For the text-containing cell, return its midpoint in [X, Y] coordinate format. 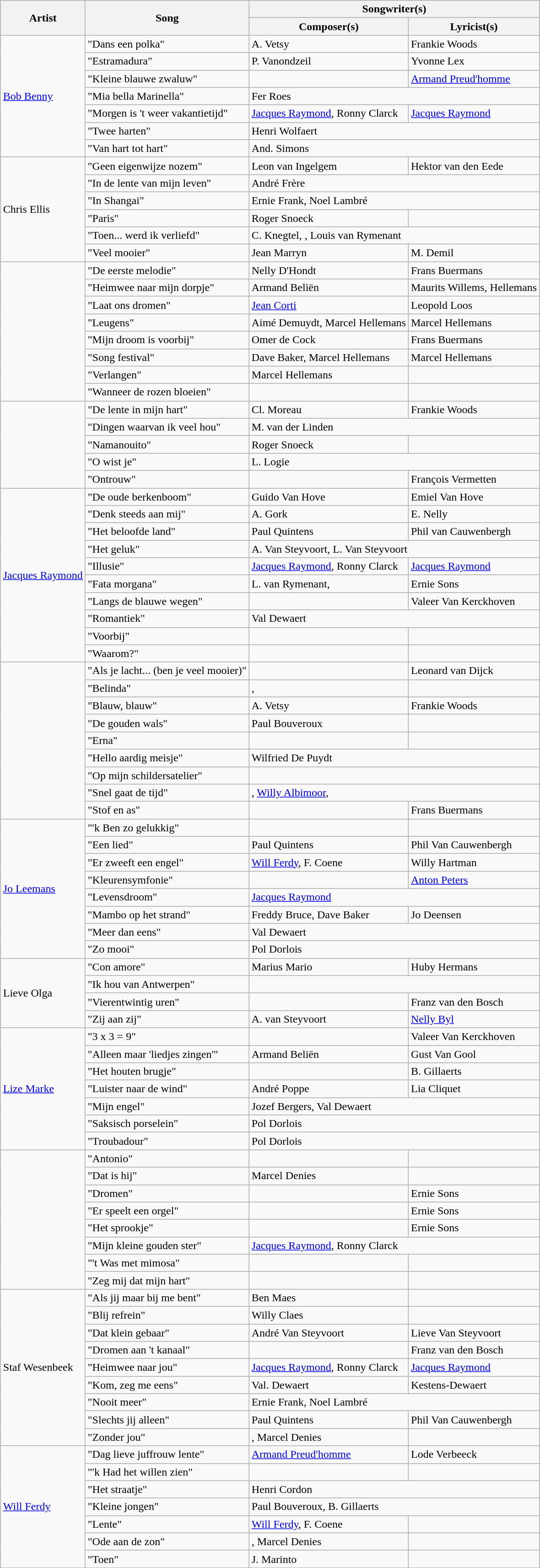
"Mia bella Marinella" [167, 96]
"Er zweeft een engel" [167, 862]
Leopold Loos [474, 305]
"Song festival" [167, 357]
Jo Leemans [43, 889]
"Kleine jongen" [167, 1507]
"De eerste melodie" [167, 270]
"Illusie" [167, 566]
L. Logie [394, 462]
"Veel mooier" [167, 253]
Jozef Bergers, Val Dewaert [394, 1106]
M. Demil [474, 253]
"Estramadura" [167, 61]
Artist [43, 18]
M. van der Linden [394, 427]
"Verlangen" [167, 375]
"Kleine blauwe zwaluw" [167, 79]
"Als jij maar bij me bent" [167, 1298]
"Mijn kleine gouden ster" [167, 1245]
"Romantiek" [167, 619]
"Hello aardig meisje" [167, 758]
"Snel gaat de tijd" [167, 793]
Huby Hermans [474, 967]
"Wanneer de rozen bloeien" [167, 392]
Paul Bouveroux, B. Gillaerts [394, 1507]
"Dans een polka" [167, 44]
"Slechts jij alleen" [167, 1420]
"De gouden wals" [167, 723]
Guido Van Hove [329, 496]
"Lente" [167, 1524]
"Ode aan de zon" [167, 1541]
"Dat is hij" [167, 1176]
Staf Wesenbeek [43, 1367]
"Vierentwintig uren" [167, 1002]
"Meer dan eens" [167, 932]
"Levensdroom" [167, 897]
"Langs de blauwe wegen" [167, 601]
Lode Verbeeck [474, 1455]
Fer Roes [394, 96]
Will Ferdy [43, 1507]
A. Van Steyvoort, L. Van Steyvoort [394, 549]
"Heimwee naar mijn dorpje" [167, 288]
"In de lente van mijn leven" [167, 183]
C. Knegtel, , Louis van Rymenant [394, 236]
Leonard van Dijck [474, 671]
"Denk steeds aan mij" [167, 514]
"Als je lacht... (ben je veel mooier)" [167, 671]
Marius Mario [329, 967]
Composer(s) [329, 27]
Gust Van Gool [474, 1054]
"Het geluk" [167, 549]
"Van hart tot hart" [167, 148]
Omer de Cock [329, 340]
"In Shangai" [167, 200]
J. Marinto [329, 1559]
"3 x 3 = 9" [167, 1036]
Song [167, 18]
"Luister naar de wind" [167, 1089]
"Kleurensymfonie" [167, 880]
"Dingen waarvan ik veel hou" [167, 427]
Phil van Cauwenbergh [474, 532]
"'k Had het willen zien" [167, 1472]
"'k Ben zo gelukkig" [167, 828]
Lieve Van Steyvoort [474, 1333]
Henri Wolfaert [394, 131]
E. Nelly [474, 514]
"De oude berkenboom" [167, 496]
André Poppe [329, 1089]
B. Gillaerts [474, 1072]
"Zij aan zij" [167, 1019]
André Van Steyvoort [329, 1333]
"Ontrouw" [167, 479]
"Dromen aan 't kanaal" [167, 1350]
Bob Benny [43, 96]
"Leugens" [167, 323]
"Dat klein gebaar" [167, 1333]
Val. Dewaert [329, 1385]
Nelly Byl [474, 1019]
Aimé Demuydt, Marcel Hellemans [329, 323]
"Saksisch porselein" [167, 1124]
"Blij refrein" [167, 1315]
"Kom, zeg me eens" [167, 1385]
Nelly D'Hondt [329, 270]
A. Gork [329, 514]
"Nooit meer" [167, 1402]
Maurits Willems, Hellemans [474, 288]
"Twee harten" [167, 131]
"Dromen" [167, 1193]
Marcel Denies [329, 1176]
L. van Rymenant, [329, 584]
Kestens-Dewaert [474, 1385]
Lia Cliquet [474, 1089]
"Paris" [167, 218]
Henri Cordon [394, 1489]
Songwriter(s) [394, 9]
"Er speelt een orgel" [167, 1211]
"Mijn droom is voorbij" [167, 340]
Jo Deensen [474, 915]
"Dag lieve juffrouw lente" [167, 1455]
Wilfried De Puydt [394, 758]
Hektor van den Eede [474, 166]
"Laat ons dromen" [167, 305]
"Een lied" [167, 845]
"Het straatje" [167, 1489]
"Belinda" [167, 688]
Paul Bouveroux [329, 723]
"Stof en as" [167, 810]
"Het beloofde land" [167, 532]
Jean Marryn [329, 253]
"Mijn engel" [167, 1106]
"Blauw, blauw" [167, 706]
A. van Steyvoort [329, 1019]
"Namanouito" [167, 444]
"O wist je" [167, 462]
"Waarom?" [167, 653]
"Zonder jou" [167, 1437]
"Heimwee naar jou" [167, 1368]
"De lente in mijn hart" [167, 410]
Dave Baker, Marcel Hellemans [329, 357]
Freddy Bruce, Dave Baker [329, 915]
"Fata morgana" [167, 584]
Lyricist(s) [474, 27]
, Willy Albimoor, [394, 793]
"Op mijn schildersatelier" [167, 776]
"Antonio" [167, 1158]
"Ik hou van Antwerpen" [167, 984]
André Frère [394, 183]
Lize Marke [43, 1088]
"Zo mooi" [167, 949]
Lieve Olga [43, 993]
Leon van Ingelgem [329, 166]
Willy Claes [329, 1315]
Emiel Van Hove [474, 496]
"Toen... werd ik verliefd" [167, 236]
Willy Hartman [474, 862]
"Mambo op het strand" [167, 915]
And. Simons [394, 148]
"Het houten brugje" [167, 1072]
Ben Maes [329, 1298]
"Alleen maar 'liedjes zingen'" [167, 1054]
"Zeg mij dat mijn hart" [167, 1280]
Chris Ellis [43, 209]
"Geen eigenwijze nozem" [167, 166]
"Morgen is 't weer vakantietijd" [167, 113]
François Vermetten [474, 479]
Cl. Moreau [329, 410]
Yvonne Lex [474, 61]
"Het sprookje" [167, 1228]
"Con amore" [167, 967]
"Voorbij" [167, 636]
"'t Was met mimosa" [167, 1263]
P. Vanondzeil [329, 61]
, [329, 688]
"Toen" [167, 1559]
Anton Peters [474, 880]
"Erna" [167, 740]
Jean Corti [329, 305]
"Troubadour" [167, 1141]
